Identify which cell holds the provided text, then report its (x, y) central coordinate. 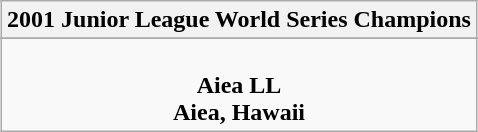
Aiea LLAiea, Hawaii (240, 85)
2001 Junior League World Series Champions (240, 20)
